Search for the cell housing the specified text and yield its (x, y) center coordinate. 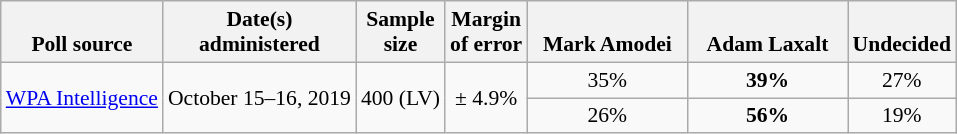
Marginof error (486, 32)
56% (767, 116)
Samplesize (400, 32)
Poll source (82, 32)
35% (607, 80)
October 15–16, 2019 (260, 98)
Mark Amodei (607, 32)
Date(s)administered (260, 32)
± 4.9% (486, 98)
27% (902, 80)
19% (902, 116)
Undecided (902, 32)
26% (607, 116)
39% (767, 80)
WPA Intelligence (82, 98)
Adam Laxalt (767, 32)
400 (LV) (400, 98)
